Return the [x, y] coordinate for the center point of the cell that contains the specified text.  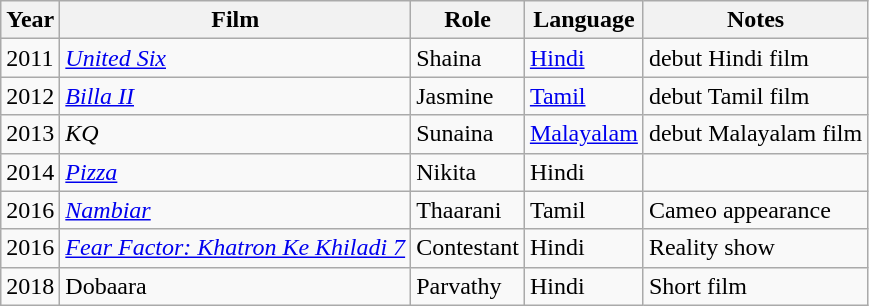
2011 [30, 58]
Cameo appearance [755, 210]
debut Tamil film [755, 96]
Role [468, 20]
2013 [30, 134]
Dobaara [236, 286]
Thaarani [468, 210]
2018 [30, 286]
Language [584, 20]
Contestant [468, 248]
Billa II [236, 96]
debut Malayalam film [755, 134]
Sunaina [468, 134]
Reality show [755, 248]
Parvathy [468, 286]
2014 [30, 172]
Year [30, 20]
Nambiar [236, 210]
Nikita [468, 172]
Pizza [236, 172]
Fear Factor: Khatron Ke Khiladi 7 [236, 248]
Notes [755, 20]
Shaina [468, 58]
Malayalam [584, 134]
debut Hindi film [755, 58]
KQ [236, 134]
Film [236, 20]
United Six [236, 58]
2012 [30, 96]
Jasmine [468, 96]
Short film [755, 286]
